Detect which cell encompasses the target text, then output its (x, y) center coordinate. 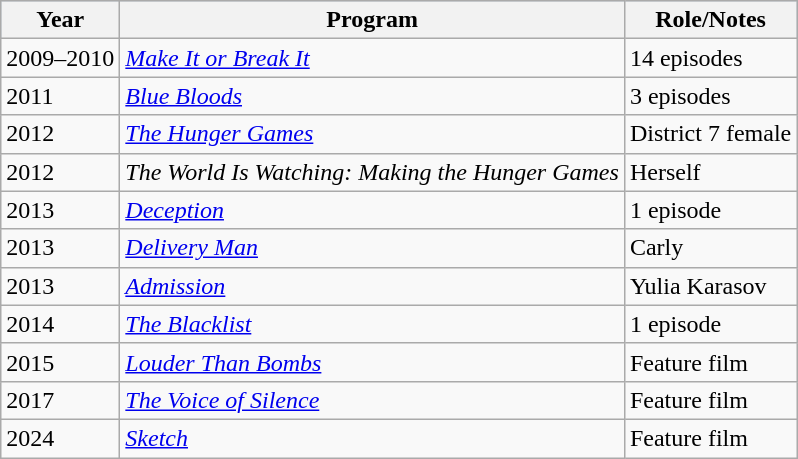
2009–2010 (60, 58)
Carly (710, 248)
3 episodes (710, 96)
2011 (60, 96)
Blue Bloods (372, 96)
Deception (372, 210)
2014 (60, 324)
The Blacklist (372, 324)
14 episodes (710, 58)
Herself (710, 172)
Role/Notes (710, 20)
Make It or Break It (372, 58)
Program (372, 20)
2024 (60, 438)
2017 (60, 400)
Delivery Man (372, 248)
The Voice of Silence (372, 400)
District 7 female (710, 134)
Yulia Karasov (710, 286)
Louder Than Bombs (372, 362)
The Hunger Games (372, 134)
Year (60, 20)
Sketch (372, 438)
Admission (372, 286)
The World Is Watching: Making the Hunger Games (372, 172)
2015 (60, 362)
